Return the (x, y) coordinate for the center point of the cell that contains the specified text.  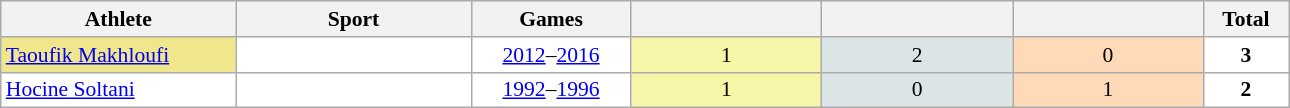
Total (1246, 19)
Hocine Soltani (118, 90)
Taoufik Makhloufi (118, 55)
1992–1996 (551, 90)
Sport (354, 19)
3 (1246, 55)
Games (551, 19)
2012–2016 (551, 55)
Athlete (118, 19)
